Identify which cell holds the provided text, then report its [x, y] central coordinate. 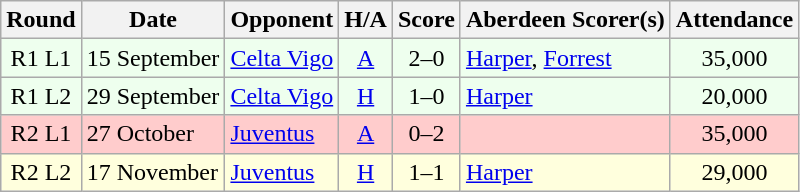
29,000 [734, 172]
Round [41, 20]
0–2 [426, 134]
Opponent [282, 20]
Harper, Forrest [565, 58]
2–0 [426, 58]
R2 L1 [41, 134]
Aberdeen Scorer(s) [565, 20]
20,000 [734, 96]
R2 L2 [41, 172]
R1 L2 [41, 96]
Date [153, 20]
Attendance [734, 20]
29 September [153, 96]
15 September [153, 58]
R1 L1 [41, 58]
27 October [153, 134]
1–1 [426, 172]
Score [426, 20]
H/A [366, 20]
17 November [153, 172]
1–0 [426, 96]
